From the cell containing the given text, extract its center point as (x, y) coordinate. 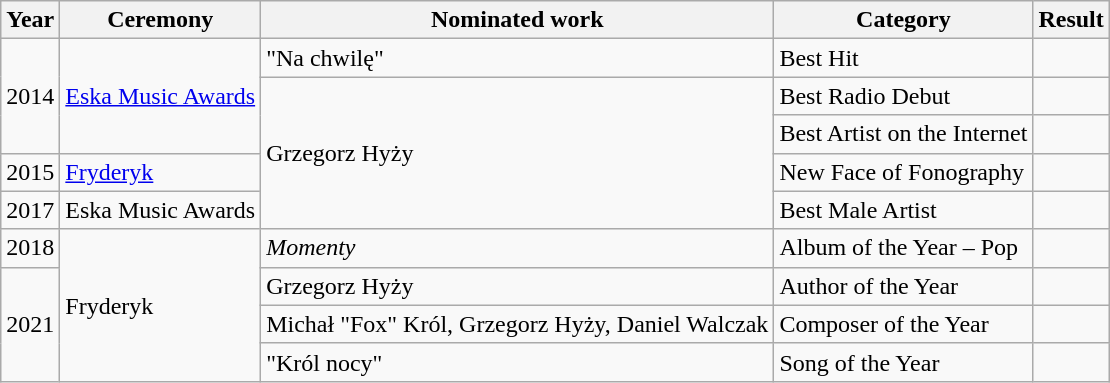
Result (1071, 20)
Best Hit (904, 58)
Ceremony (160, 20)
2018 (30, 248)
2021 (30, 324)
Michał "Fox" Król, Grzegorz Hyży, Daniel Walczak (518, 324)
Best Radio Debut (904, 96)
Song of the Year (904, 362)
Best Male Artist (904, 210)
2017 (30, 210)
"Na chwilę" (518, 58)
Album of the Year – Pop (904, 248)
Year (30, 20)
2015 (30, 172)
New Face of Fonography (904, 172)
"Król nocy" (518, 362)
Composer of the Year (904, 324)
Category (904, 20)
Author of the Year (904, 286)
Nominated work (518, 20)
Best Artist on the Internet (904, 134)
Momenty (518, 248)
2014 (30, 96)
